Capture the cell that displays the provided text and extract its [X, Y] central coordinate. 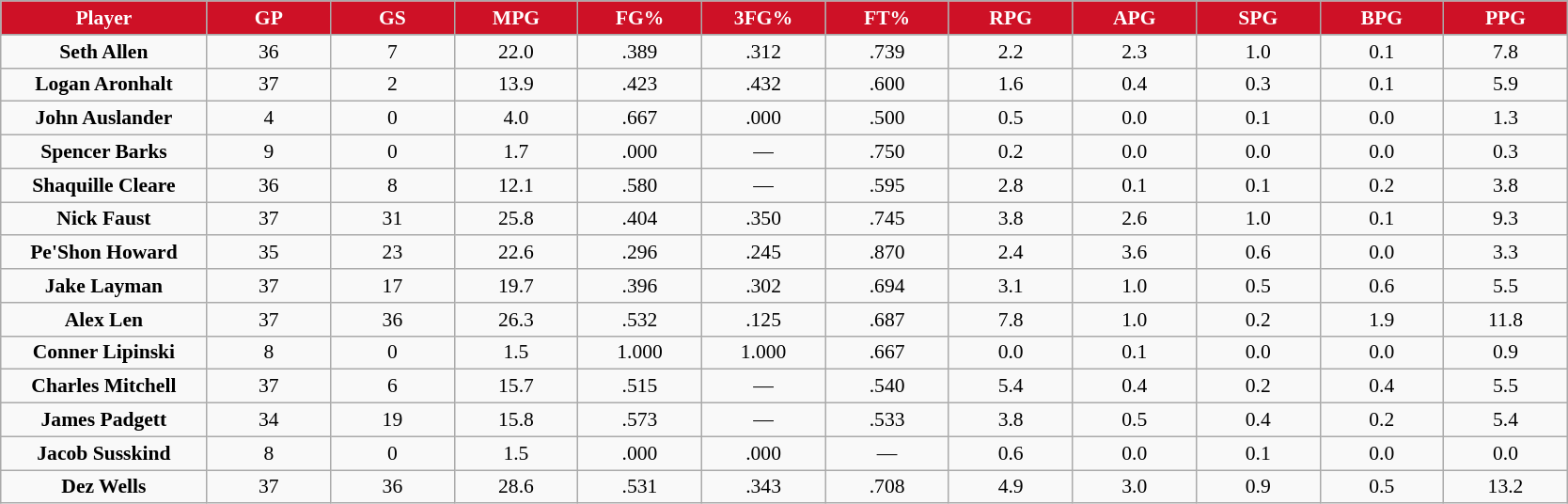
.500 [887, 118]
.245 [763, 253]
3.0 [1135, 487]
11.8 [1506, 320]
.312 [763, 52]
3.1 [1011, 286]
.531 [640, 487]
Spencer Barks [103, 152]
1.3 [1506, 118]
.540 [887, 386]
19.7 [516, 286]
35 [269, 253]
.745 [887, 219]
.750 [887, 152]
1.7 [516, 152]
.687 [887, 320]
7 [393, 52]
.708 [887, 487]
3FG% [763, 18]
Alex Len [103, 320]
Logan Aronhalt [103, 85]
.533 [887, 420]
Conner Lipinski [103, 353]
23 [393, 253]
.396 [640, 286]
19 [393, 420]
15.7 [516, 386]
Pe'Shon Howard [103, 253]
6 [393, 386]
2.3 [1135, 52]
Player [103, 18]
.389 [640, 52]
4.0 [516, 118]
12.1 [516, 185]
.580 [640, 185]
.694 [887, 286]
PPG [1506, 18]
.404 [640, 219]
.350 [763, 219]
.595 [887, 185]
2.2 [1011, 52]
FG% [640, 18]
1.9 [1382, 320]
31 [393, 219]
RPG [1011, 18]
.423 [640, 85]
Jake Layman [103, 286]
SPG [1258, 18]
.532 [640, 320]
.870 [887, 253]
.125 [763, 320]
22.6 [516, 253]
4 [269, 118]
.343 [763, 487]
APG [1135, 18]
17 [393, 286]
MPG [516, 18]
.600 [887, 85]
Nick Faust [103, 219]
BPG [1382, 18]
13.2 [1506, 487]
5.9 [1506, 85]
.515 [640, 386]
2.4 [1011, 253]
.432 [763, 85]
Jacob Susskind [103, 453]
James Padgett [103, 420]
28.6 [516, 487]
9 [269, 152]
FT% [887, 18]
9.3 [1506, 219]
Seth Allen [103, 52]
4.9 [1011, 487]
Charles Mitchell [103, 386]
3.3 [1506, 253]
Dez Wells [103, 487]
13.9 [516, 85]
.573 [640, 420]
25.8 [516, 219]
15.8 [516, 420]
2.8 [1011, 185]
2.6 [1135, 219]
GS [393, 18]
GP [269, 18]
2 [393, 85]
.296 [640, 253]
26.3 [516, 320]
John Auslander [103, 118]
.739 [887, 52]
.302 [763, 286]
3.6 [1135, 253]
22.0 [516, 52]
Shaquille Cleare [103, 185]
34 [269, 420]
1.6 [1011, 85]
